Identify which cell holds the provided text, then report its (x, y) central coordinate. 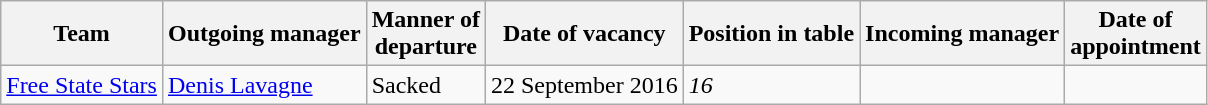
Sacked (426, 85)
Position in table (771, 34)
16 (771, 85)
Denis Lavagne (264, 85)
Team (82, 34)
Free State Stars (82, 85)
Outgoing manager (264, 34)
22 September 2016 (584, 85)
Incoming manager (962, 34)
Date ofappointment (1136, 34)
Date of vacancy (584, 34)
Manner ofdeparture (426, 34)
